Extract the [X, Y] coordinate from the center of the cell holding the provided text.  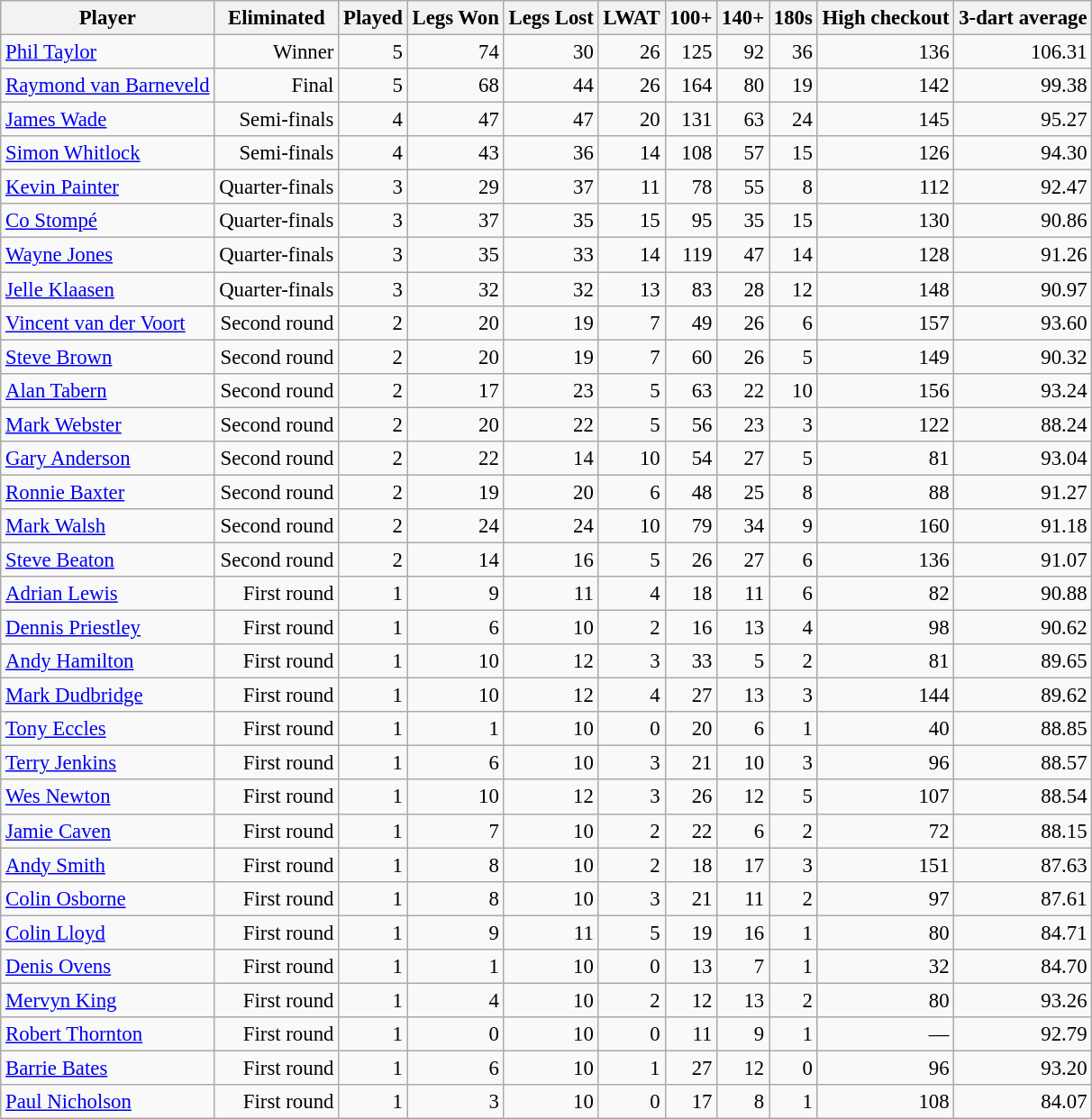
157 [886, 323]
Played [373, 18]
93.20 [1024, 1068]
54 [691, 459]
48 [691, 492]
High checkout [886, 18]
107 [886, 797]
— [886, 1034]
Co Stompé [108, 221]
88 [886, 492]
28 [743, 289]
100+ [691, 18]
Gary Anderson [108, 459]
Wes Newton [108, 797]
James Wade [108, 120]
106.31 [1024, 52]
83 [691, 289]
119 [691, 255]
148 [886, 289]
Mervyn King [108, 1000]
92.79 [1024, 1034]
Paul Nicholson [108, 1102]
Colin Lloyd [108, 932]
140+ [743, 18]
93.26 [1024, 1000]
128 [886, 255]
Legs Won [456, 18]
98 [886, 628]
Mark Webster [108, 424]
93.60 [1024, 323]
92.47 [1024, 187]
Player [108, 18]
Final [277, 86]
130 [886, 221]
3-dart average [1024, 18]
84.70 [1024, 967]
145 [886, 120]
90.86 [1024, 221]
Simon Whitlock [108, 153]
43 [456, 153]
90.88 [1024, 594]
90.32 [1024, 357]
82 [886, 594]
92 [743, 52]
91.18 [1024, 526]
Denis Ovens [108, 967]
142 [886, 86]
Legs Lost [551, 18]
40 [886, 729]
90.97 [1024, 289]
180s [794, 18]
125 [691, 52]
131 [691, 120]
87.61 [1024, 898]
60 [691, 357]
Tony Eccles [108, 729]
72 [886, 831]
84.07 [1024, 1102]
84.71 [1024, 932]
149 [886, 357]
Dennis Priestley [108, 628]
88.57 [1024, 763]
79 [691, 526]
Barrie Bates [108, 1068]
160 [886, 526]
57 [743, 153]
Steve Beaton [108, 559]
30 [551, 52]
Robert Thornton [108, 1034]
68 [456, 86]
44 [551, 86]
88.24 [1024, 424]
Steve Brown [108, 357]
56 [691, 424]
LWAT [632, 18]
Raymond van Barneveld [108, 86]
Wayne Jones [108, 255]
94.30 [1024, 153]
90.62 [1024, 628]
Alan Tabern [108, 390]
Vincent van der Voort [108, 323]
112 [886, 187]
Andy Hamilton [108, 661]
Terry Jenkins [108, 763]
Phil Taylor [108, 52]
74 [456, 52]
99.38 [1024, 86]
95 [691, 221]
Adrian Lewis [108, 594]
156 [886, 390]
Andy Smith [108, 865]
Colin Osborne [108, 898]
91.07 [1024, 559]
Kevin Painter [108, 187]
122 [886, 424]
Mark Walsh [108, 526]
Ronnie Baxter [108, 492]
88.15 [1024, 831]
144 [886, 696]
Winner [277, 52]
88.54 [1024, 797]
87.63 [1024, 865]
89.62 [1024, 696]
25 [743, 492]
93.24 [1024, 390]
49 [691, 323]
126 [886, 153]
Jamie Caven [108, 831]
93.04 [1024, 459]
164 [691, 86]
55 [743, 187]
151 [886, 865]
34 [743, 526]
91.27 [1024, 492]
91.26 [1024, 255]
95.27 [1024, 120]
89.65 [1024, 661]
78 [691, 187]
Mark Dudbridge [108, 696]
97 [886, 898]
29 [456, 187]
88.85 [1024, 729]
Jelle Klaasen [108, 289]
Eliminated [277, 18]
